Return (x, y) of the center of cell containing provided text 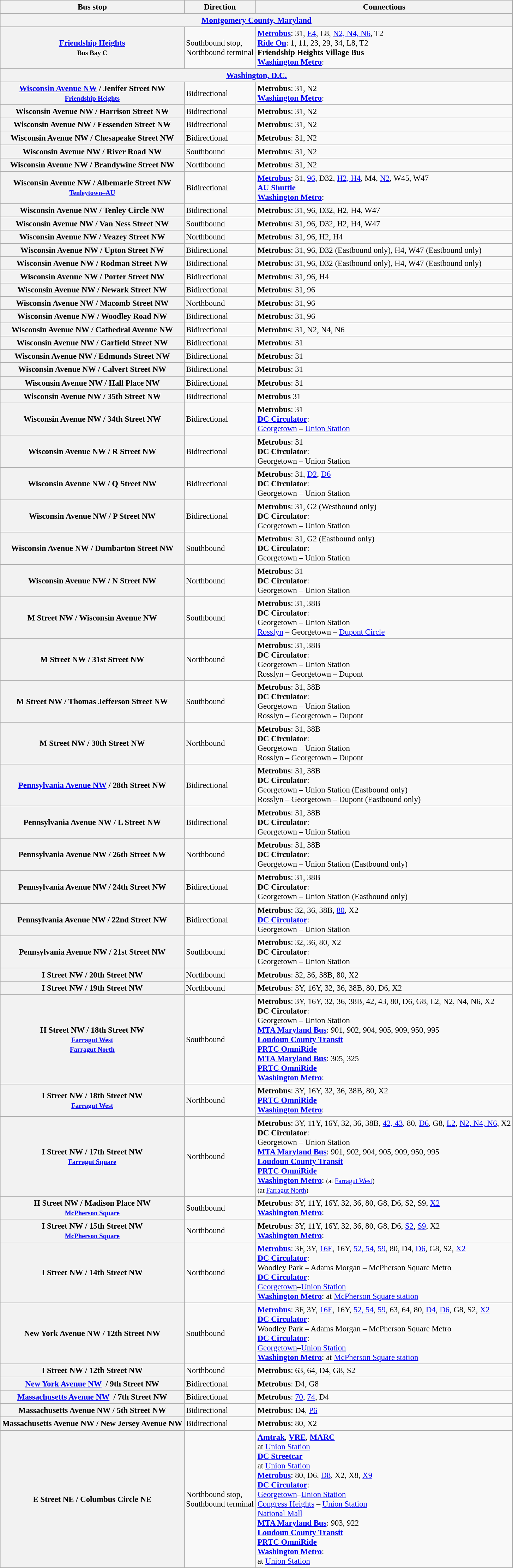
Metrobus: 31, G2 (Eastbound only) DC Circulator: Georgetown – Union Station (384, 548)
Metrobus 31 (384, 396)
Friendship HeightsBus Bay C (92, 48)
I Street NW / 12th Street NW (92, 1371)
Wisconsin Avenue NW / Newark Street NW (92, 290)
Metrobus: 31, 38B DC Circulator: Georgetown – Union Station Rosslyn – Georgetown – Dupont Circle (384, 618)
I Street NW / 18th Street NWFarragut West (92, 1100)
Wisconsin Avenue NW / Tenley Circle NW (92, 210)
Wisconsin Avenue NW / Rodman Street NW (92, 263)
Northbound stop,Southbound terminal (220, 1499)
New York Avenue NW / 9th Street NW (92, 1384)
Pennsylvania Avenue NW / 24th Street NW (92, 887)
Metrobus: 31, 96, H4 (384, 277)
Pennsylvania Avenue NW / L Street NW (92, 822)
M Street NW / 30th Street NW (92, 744)
Metrobus: 31, G2 (Westbound only) DC Circulator: Georgetown – Union Station (384, 516)
Wisconsin Avenue NW / P Street NW (92, 516)
Montgomery County, Maryland (256, 20)
Massachusetts Avenue NW / 7th Street NW (92, 1397)
Metrobus: 31, D2, D6 DC Circulator: Georgetown – Union Station (384, 484)
Metrobus: 32, 36, 38B, 80, X2 DC Circulator: Georgetown – Union Station (384, 920)
Wisconsin Avenue NW / Albemarle Street NWTenleytown–AU (92, 188)
Pennsylvania Avenue NW / 21st Street NW (92, 952)
Massachusetts Avenue NW / 5th Street NW (92, 1410)
Metrobus: 31, N2 Washington Metro: (384, 93)
Metrobus: 63, 64, D4, G8, S2 (384, 1371)
Metrobus: 31, 38B DC Circulator: Georgetown – Union Station (384, 822)
Metrobus: 31, E4, L8, N2, N4, N6, T2 Ride On: 1, 11, 23, 29, 34, L8, T2 Friendship Heights Village Bus Washington Metro: (384, 48)
Metrobus: 3Y, 16Y, 32, 36, 38B, 80, D6, X2 (384, 988)
Wisconsin Avenue NW / Upton Street NW (92, 250)
Wisconsin Avenue NW / Cathedral Avenue NW (92, 330)
Wisconsin Avenue NW / Dumbarton Street NW (92, 548)
H Street NW / 18th Street NWFarragut WestFarragut North (92, 1039)
Metrobus: 80, X2 (384, 1424)
Direction (220, 7)
Wisconsin Avenue NW / Q Street NW (92, 484)
Wisconsin Avenue NW / Edmunds Street NW (92, 356)
Wisconsin Avenue NW / Harrison Street NW (92, 112)
Wisconsin Avenue NW / Macomb Street NW (92, 303)
Wisconsin Avenue NW / Porter Street NW (92, 277)
I Street NW / 17th Street NWFarragut Square (92, 1156)
M Street NW / Thomas Jefferson Street NW (92, 701)
I Street NW / 20th Street NW (92, 975)
Wisconsin Avenue NW / Jenifer Street NWFriendship Heights (92, 93)
Bus stop (92, 7)
Wisconsin Avenue NW / 34th Street NW (92, 419)
Metrobus: 3Y, 16Y, 32, 36, 38B, 80, X2 PRTC OmniRide Washington Metro: (384, 1100)
H Street NW / Madison Place NWMcPherson Square (92, 1208)
Metrobus: D4, P6 (384, 1410)
Metrobus: 32, 36, 38B, 80, X2 (384, 975)
Metrobus: 70, 74, D4 (384, 1397)
I Street NW / 15th Street NWMcPherson Square (92, 1230)
E Street NE / Columbus Circle NE (92, 1499)
Wisconsin Avenue NW / N Street NW (92, 581)
Wisconsin Avenue NW / Van Ness Street NW (92, 224)
Wisconsin Avenue NW / Calvert Street NW (92, 370)
Pennsylvania Avenue NW / 28th Street NW (92, 785)
Metrobus: 31, N2, N4, N6 (384, 330)
Southbound stop,Northbound terminal (220, 48)
Washington, D.C. (256, 76)
Connections (384, 7)
Wisconsin Avenue NW / Woodley Road NW (92, 316)
Metrobus: 32, 36, 80, X2 DC Circulator: Georgetown – Union Station (384, 952)
I Street NW / 19th Street NW (92, 988)
Metrobus: D4, G8 (384, 1384)
Massachusetts Avenue NW / New Jersey Avenue NW (92, 1424)
I Street NW / 14th Street NW (92, 1273)
Wisconsin Avenue NW / R Street NW (92, 451)
Wisconsin Avenue NW / 35th Street NW (92, 396)
Pennsylvania Avenue NW / 26th Street NW (92, 855)
New York Avenue NW / 12th Street NW (92, 1334)
M Street NW / Wisconsin Avenue NW (92, 618)
Metrobus: 31, 38B DC Circulator: Georgetown – Union Station (Eastbound only) Rosslyn – Georgetown – Dupont (Eastbound only) (384, 785)
M Street NW / 31st Street NW (92, 660)
Wisconsin Avenue NW / River Road NW (92, 152)
Wisconsin Avenue NW / Brandywine Street NW (92, 165)
Wisconsin Avenue NW / Veazey Street NW (92, 237)
Wisconsin Avenue NW / Fessenden Street NW (92, 125)
Wisconsin Avenue NW / Chesapeake Street NW (92, 138)
Wisconsin Avenue NW / Hall Place NW (92, 383)
Wisconsin Avenue NW / Garfield Street NW (92, 343)
Pennsylvania Avenue NW / 22nd Street NW (92, 920)
Metrobus: 31, 96, H2, H4 (384, 237)
Metrobus: 31, 96, D32, H2, H4, M4, N2, W45, W47 AU Shuttle Washington Metro: (384, 188)
